Find where the given text appears and provide that cell's center as (x, y) coordinate. 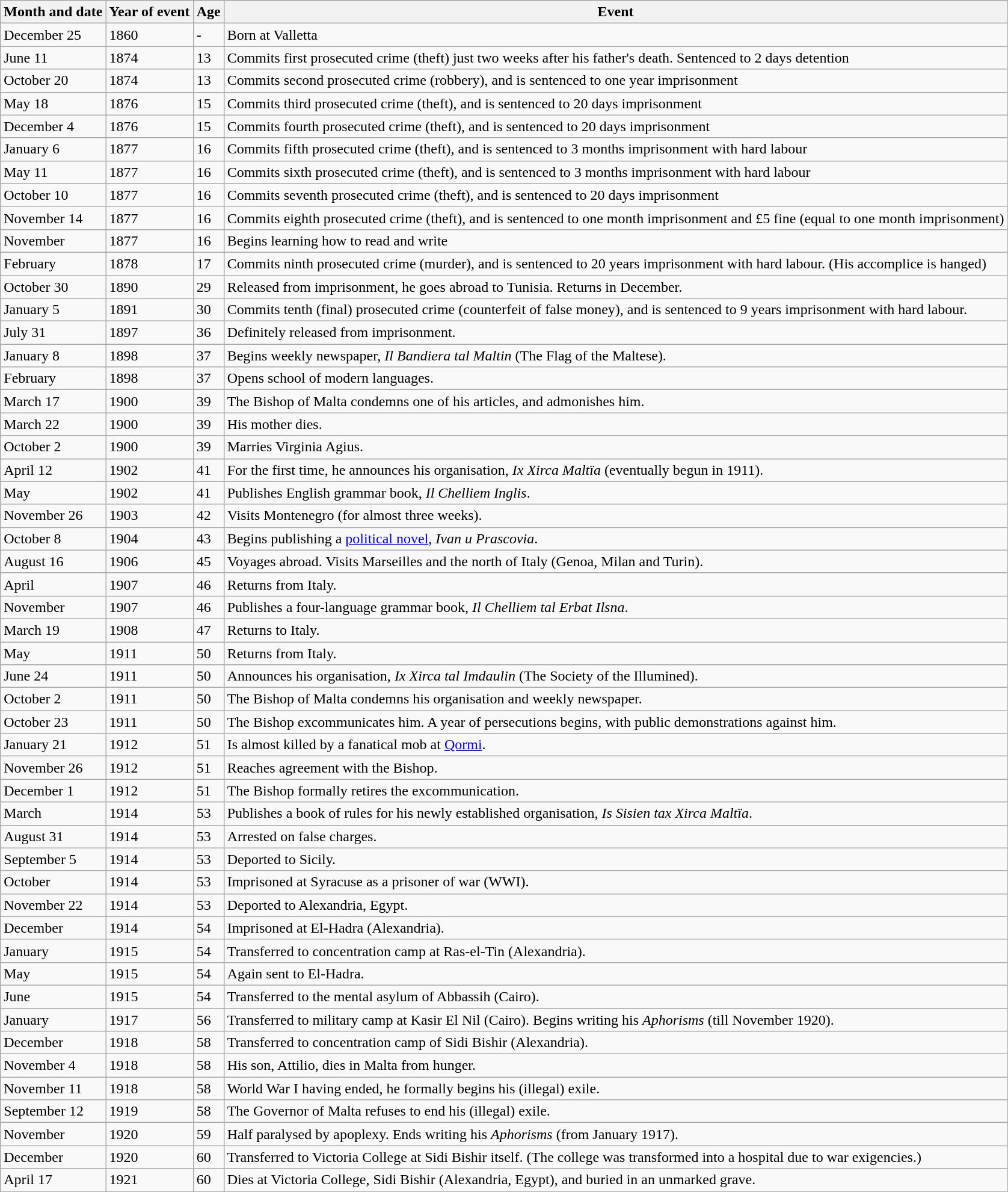
Begins publishing a political novel, Ivan u Prascovia. (616, 539)
Commits third prosecuted crime (theft), and is sentenced to 20 days imprisonment (616, 103)
January 21 (53, 745)
Begins weekly newspaper, Il Bandiera tal Maltin (The Flag of the Maltese). (616, 356)
June 24 (53, 676)
His mother dies. (616, 424)
Event (616, 12)
October 23 (53, 722)
August 16 (53, 561)
His son, Attilio, dies in Malta from hunger. (616, 1066)
November 22 (53, 905)
1921 (149, 1180)
Commits tenth (final) prosecuted crime (counterfeit of false money), and is sentenced to 9 years imprisonment with hard labour. (616, 310)
January 6 (53, 149)
1903 (149, 516)
Voyages abroad. Visits Marseilles and the north of Italy (Genoa, Milan and Turin). (616, 561)
Visits Montenegro (for almost three weeks). (616, 516)
December 1 (53, 791)
Commits fifth prosecuted crime (theft), and is sentenced to 3 months imprisonment with hard labour (616, 149)
The Bishop formally retires the excommunication. (616, 791)
Dies at Victoria College, Sidi Bishir (Alexandria, Egypt), and buried in an unmarked grave. (616, 1180)
October 8 (53, 539)
May 11 (53, 172)
Age (208, 12)
Month and date (53, 12)
Deported to Sicily. (616, 859)
Is almost killed by a fanatical mob at Qormi. (616, 745)
1878 (149, 264)
56 (208, 1020)
Again sent to El-Hadra. (616, 974)
Transferred to the mental asylum of Abbassih (Cairo). (616, 996)
January 8 (53, 356)
July 31 (53, 333)
November 11 (53, 1089)
The Bishop excommunicates him. A year of persecutions begins, with public demonstrations against him. (616, 722)
Begins learning how to read and write (616, 241)
Definitely released from imprisonment. (616, 333)
March 22 (53, 424)
Publishes English grammar book, Il Chelliem Inglis. (616, 493)
December 4 (53, 126)
Publishes a book of rules for his newly established organisation, Is Sisien tax Xirca Maltïa. (616, 814)
29 (208, 287)
1891 (149, 310)
The Governor of Malta refuses to end his (illegal) exile. (616, 1111)
1904 (149, 539)
Publishes a four-language grammar book, Il Chelliem tal Erbat Ilsna. (616, 607)
Half paralysed by apoplexy. Ends writing his Aphorisms (from January 1917). (616, 1134)
World War I having ended, he formally begins his (illegal) exile. (616, 1089)
November 4 (53, 1066)
1908 (149, 630)
October 10 (53, 195)
June (53, 996)
April 17 (53, 1180)
Deported to Alexandria, Egypt. (616, 905)
Transferred to military camp at Kasir El Nil (Cairo). Begins writing his Aphorisms (till November 1920). (616, 1020)
Commits first prosecuted crime (theft) just two weeks after his father's death. Sentenced to 2 days detention (616, 58)
September 5 (53, 859)
October 30 (53, 287)
Year of event (149, 12)
Marries Virginia Agius. (616, 447)
Transferred to concentration camp at Ras-el-Tin (Alexandria). (616, 951)
Imprisoned at El-Hadra (Alexandria). (616, 928)
Returns to Italy. (616, 630)
Born at Valletta (616, 35)
March 19 (53, 630)
1919 (149, 1111)
For the first time, he announces his organisation, Ix Xirca Maltïa (eventually begun in 1911). (616, 470)
March (53, 814)
Commits seventh prosecuted crime (theft), and is sentenced to 20 days imprisonment (616, 195)
Reaches agreement with the Bishop. (616, 768)
Commits ninth prosecuted crime (murder), and is sentenced to 20 years imprisonment with hard labour. (His accomplice is hanged) (616, 264)
30 (208, 310)
April (53, 584)
Transferred to Victoria College at Sidi Bishir itself. (The college was transformed into a hospital due to war exigencies.) (616, 1157)
Imprisoned at Syracuse as a prisoner of war (WWI). (616, 882)
43 (208, 539)
36 (208, 333)
March 17 (53, 401)
August 31 (53, 836)
April 12 (53, 470)
Arrested on false charges. (616, 836)
December 25 (53, 35)
Opens school of modern languages. (616, 378)
Commits second prosecuted crime (robbery), and is sentenced to one year imprisonment (616, 81)
1917 (149, 1020)
October (53, 882)
1890 (149, 287)
June 11 (53, 58)
17 (208, 264)
Announces his organisation, Ix Xirca tal Imdaulin (The Society of the Illumined). (616, 676)
1906 (149, 561)
59 (208, 1134)
Commits sixth prosecuted crime (theft), and is sentenced to 3 months imprisonment with hard labour (616, 172)
47 (208, 630)
September 12 (53, 1111)
The Bishop of Malta condemns his organisation and weekly newspaper. (616, 699)
42 (208, 516)
1897 (149, 333)
November 14 (53, 218)
1860 (149, 35)
The Bishop of Malta condemns one of his articles, and admonishes him. (616, 401)
- (208, 35)
45 (208, 561)
May 18 (53, 103)
Commits eighth prosecuted crime (theft), and is sentenced to one month imprisonment and £5 fine (equal to one month imprisonment) (616, 218)
Transferred to concentration camp of Sidi Bishir (Alexandria). (616, 1043)
Released from imprisonment, he goes abroad to Tunisia. Returns in December. (616, 287)
October 20 (53, 81)
Commits fourth prosecuted crime (theft), and is sentenced to 20 days imprisonment (616, 126)
January 5 (53, 310)
